Return [x, y] of the center of cell containing provided text 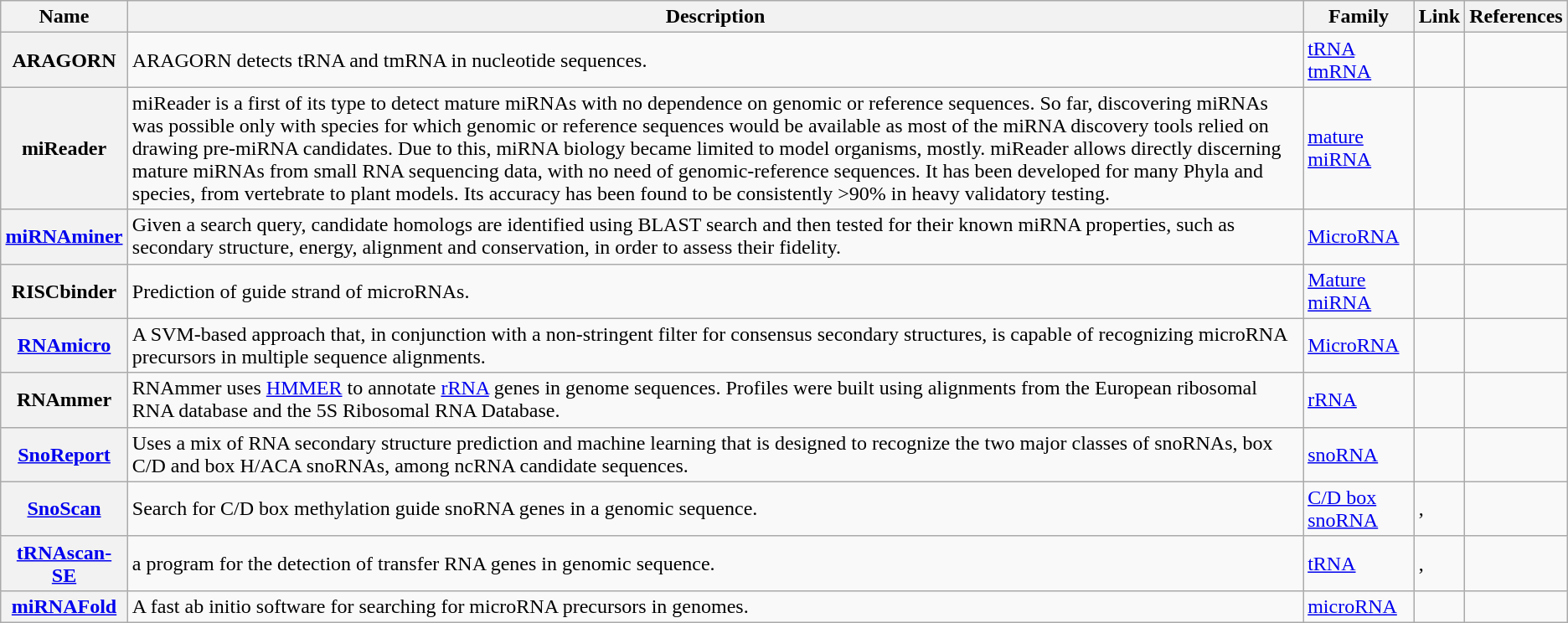
Search for C/D box methylation guide snoRNA genes in a genomic sequence. [715, 509]
miReader [64, 148]
microRNA [1359, 606]
ARAGORN [64, 60]
Prediction of guide strand of microRNAs. [715, 291]
ARAGORN detects tRNA and tmRNA in nucleotide sequences. [715, 60]
mature miRNA [1359, 148]
snoRNA [1359, 454]
a program for the detection of transfer RNA genes in genomic sequence. [715, 563]
References [1516, 17]
Description [715, 17]
RNAmicro [64, 345]
tRNAscan-SE [64, 563]
RNAmmer [64, 400]
Mature miRNA [1359, 291]
Family [1359, 17]
miRNAminer [64, 236]
Name [64, 17]
rRNA [1359, 400]
tRNA tmRNA [1359, 60]
miRNAFold [64, 606]
A fast ab initio software for searching for microRNA precursors in genomes. [715, 606]
RISCbinder [64, 291]
SnoReport [64, 454]
tRNA [1359, 563]
SnoScan [64, 509]
C/D box snoRNA [1359, 509]
Link [1439, 17]
